Search for the cell housing the specified text and yield its (x, y) center coordinate. 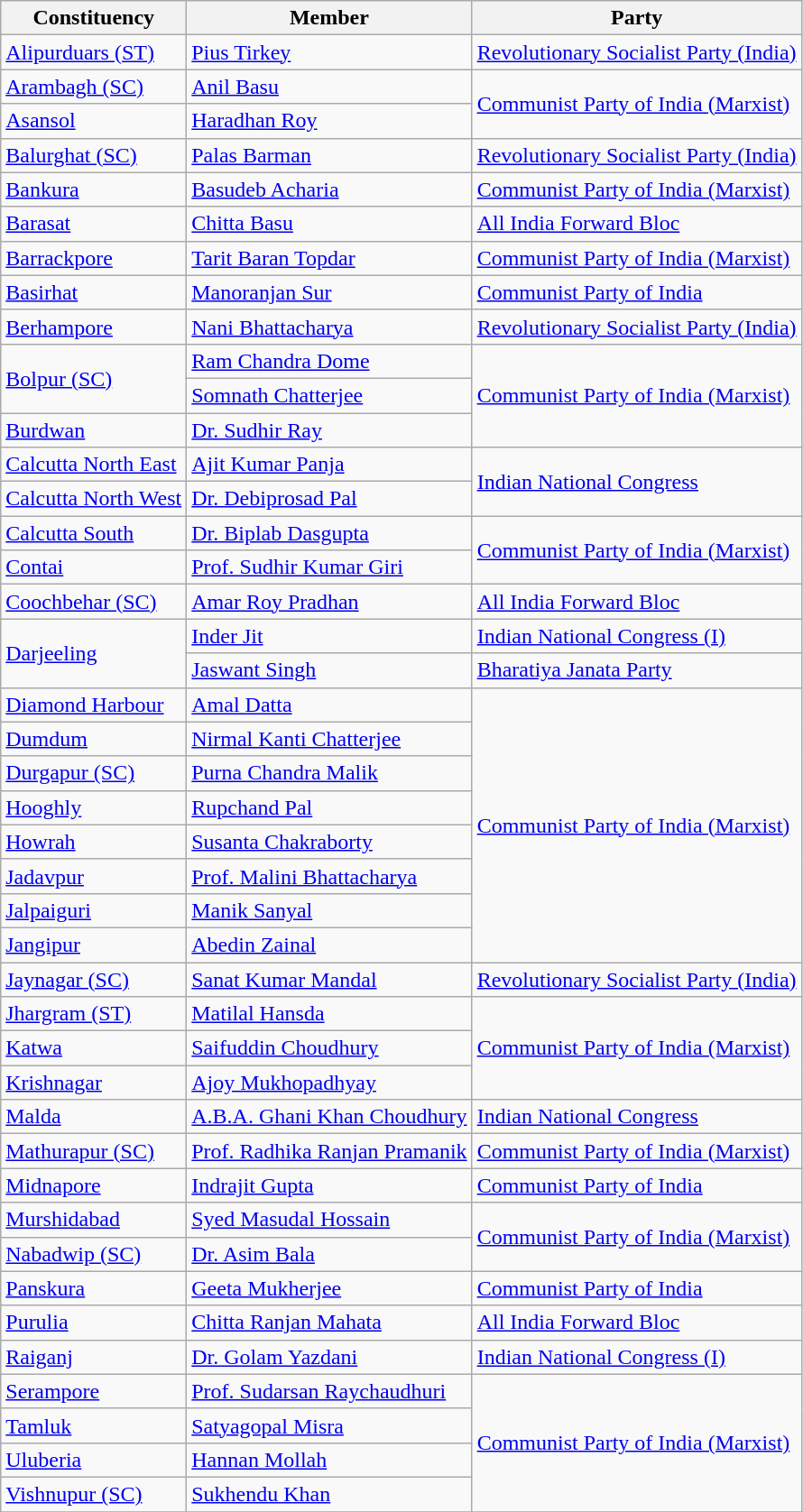
Nabadwip (SC) (94, 1254)
Dr. Sudhir Ray (329, 430)
Tamluk (94, 1425)
Sanat Kumar Mandal (329, 979)
Palas Barman (329, 155)
Susanta Chakraborty (329, 842)
Manik Sanyal (329, 910)
Basudeb Acharia (329, 189)
Bankura (94, 189)
Syed Masudal Hossain (329, 1220)
Dr. Debiprosad Pal (329, 499)
Member (329, 18)
Chitta Basu (329, 224)
Somnath Chatterjee (329, 395)
Bharatiya Janata Party (637, 670)
Dumdum (94, 739)
Tarit Baran Topdar (329, 258)
Durgapur (SC) (94, 773)
Alipurduars (ST) (94, 52)
Prof. Radhika Ranjan Pramanik (329, 1151)
Diamond Harbour (94, 705)
Rupchand Pal (329, 807)
Hooghly (94, 807)
Ram Chandra Dome (329, 361)
Serampore (94, 1391)
Saifuddin Choudhury (329, 1048)
Berhampore (94, 327)
Constituency (94, 18)
Inder Jit (329, 636)
Pius Tirkey (329, 52)
Jadavpur (94, 876)
Katwa (94, 1048)
Dr. Golam Yazdani (329, 1357)
Prof. Sudarsan Raychaudhuri (329, 1391)
Chitta Ranjan Mahata (329, 1323)
Calcutta North West (94, 499)
Ajit Kumar Panja (329, 465)
Jaswant Singh (329, 670)
Jalpaiguri (94, 910)
Krishnagar (94, 1083)
Calcutta South (94, 533)
Nirmal Kanti Chatterjee (329, 739)
Matilal Hansda (329, 1014)
Asansol (94, 121)
Purulia (94, 1323)
Howrah (94, 842)
Haradhan Roy (329, 121)
Jaynagar (SC) (94, 979)
Darjeeling (94, 653)
Anil Basu (329, 87)
Party (637, 18)
Uluberia (94, 1460)
Dr. Asim Bala (329, 1254)
Contai (94, 567)
Nani Bhattacharya (329, 327)
Dr. Biplab Dasgupta (329, 533)
Prof. Malini Bhattacharya (329, 876)
Balurghat (SC) (94, 155)
A.B.A. Ghani Khan Choudhury (329, 1117)
Satyagopal Misra (329, 1425)
Bolpur (SC) (94, 378)
Basirhat (94, 292)
Raiganj (94, 1357)
Amar Roy Pradhan (329, 602)
Coochbehar (SC) (94, 602)
Malda (94, 1117)
Geeta Mukherjee (329, 1288)
Barasat (94, 224)
Calcutta North East (94, 465)
Panskura (94, 1288)
Arambagh (SC) (94, 87)
Vishnupur (SC) (94, 1494)
Mathurapur (SC) (94, 1151)
Ajoy Mukhopadhyay (329, 1083)
Jangipur (94, 945)
Manoranjan Sur (329, 292)
Hannan Mollah (329, 1460)
Amal Datta (329, 705)
Sukhendu Khan (329, 1494)
Purna Chandra Malik (329, 773)
Burdwan (94, 430)
Jhargram (ST) (94, 1014)
Barrackpore (94, 258)
Midnapore (94, 1185)
Abedin Zainal (329, 945)
Indrajit Gupta (329, 1185)
Murshidabad (94, 1220)
Prof. Sudhir Kumar Giri (329, 567)
